Provide the [X, Y] coordinate of the cell's center where the given text is located.  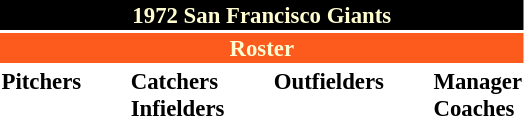
1972 San Francisco Giants [262, 15]
Roster [262, 48]
